From the cell containing the given text, extract its center point as (X, Y) coordinate. 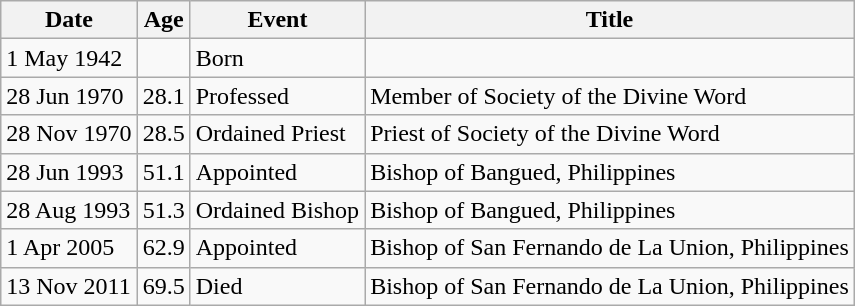
Member of Society of the Divine Word (610, 96)
28 Jun 1970 (69, 96)
Title (610, 20)
Priest of Society of the Divine Word (610, 134)
Born (277, 58)
28 Aug 1993 (69, 210)
Event (277, 20)
51.3 (164, 210)
Ordained Priest (277, 134)
28 Nov 1970 (69, 134)
1 Apr 2005 (69, 248)
51.1 (164, 172)
Ordained Bishop (277, 210)
28.1 (164, 96)
Died (277, 286)
Professed (277, 96)
1 May 1942 (69, 58)
69.5 (164, 286)
Date (69, 20)
Age (164, 20)
13 Nov 2011 (69, 286)
62.9 (164, 248)
28.5 (164, 134)
28 Jun 1993 (69, 172)
